Extract the [X, Y] coordinate from the center of the cell holding the provided text.  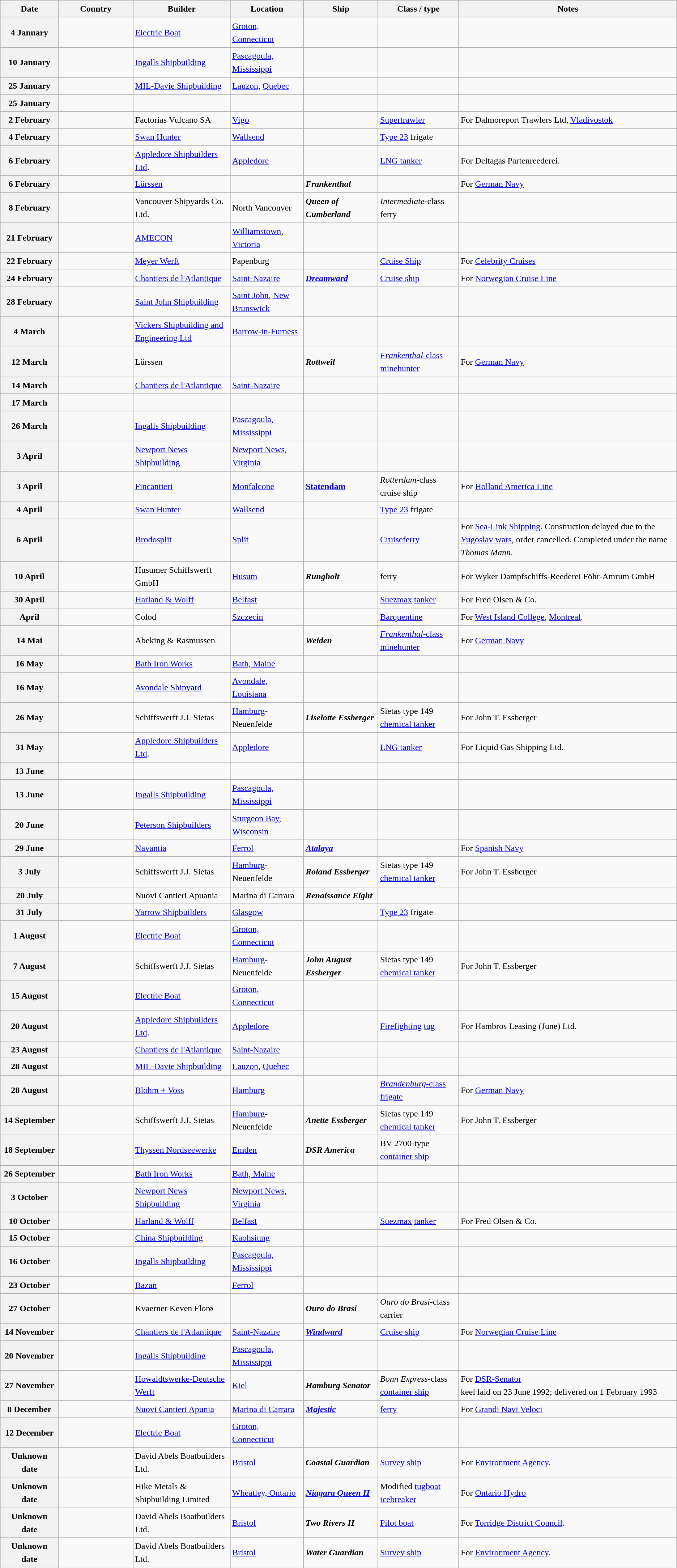
Firefighting tug [418, 1026]
Howaldtswerke-Deutsche Werft [182, 1386]
14 Mai [30, 640]
Colod [182, 616]
For Grandi Navi Veloci [568, 1409]
Dreamward [341, 279]
4 March [30, 332]
Husumer Schiffswerft GmbH [182, 576]
Rotterdam-class cruise ship [418, 486]
Glasgow [267, 912]
Nuovi Cantieri Apunia [182, 1409]
Liselotte Essberger [341, 718]
For Spanish Navy [568, 848]
Modified tugboat icebreaker [418, 1493]
14 September [30, 1120]
AMECON [182, 237]
6 April [30, 540]
23 October [30, 1285]
Fincantieri [182, 486]
For Hambros Leasing (June) Ltd. [568, 1026]
Barrow-in-Furness [267, 332]
24 February [30, 279]
Monfalcone [267, 486]
April [30, 616]
Roland Essberger [341, 872]
10 April [30, 576]
For Holland America Line [568, 486]
Szczecin [267, 616]
Vancouver Shipyards Co. Ltd. [182, 208]
28 February [30, 302]
North Vancouver [267, 208]
Intermediate-class ferry [418, 208]
Brodosplit [182, 540]
China Shipbuilding [182, 1238]
Split [267, 540]
7 August [30, 966]
Atalaya [341, 848]
20 July [30, 895]
Windward [341, 1332]
Pilot boat [418, 1523]
Niagara Queen II [341, 1493]
26 March [30, 426]
Location [267, 9]
Hike Metals & Shipbuilding Limited [182, 1493]
For Deltagas Partenreederei. [568, 161]
Blohm + Voss [182, 1090]
8 February [30, 208]
Water Guardian [341, 1553]
Nuovi Cantieri Apuania [182, 895]
21 February [30, 237]
20 June [30, 825]
3 October [30, 1198]
Peterson Shipbuilders [182, 825]
John August Essberger [341, 966]
8 December [30, 1409]
Date [30, 9]
23 August [30, 1049]
Renaissance Eight [341, 895]
Anette Essberger [341, 1120]
Meyer Werft [182, 261]
Ouro do Brasi-class carrier [418, 1308]
10 October [30, 1221]
Rungholt [341, 576]
12 March [30, 362]
Hamburg [267, 1090]
Sturgeon Bay, Wisconsin [267, 825]
Navantia [182, 848]
Vigo [267, 120]
For Celebrity Cruises [568, 261]
Country [96, 9]
Brandenburg-class frigate [418, 1090]
4 February [30, 137]
Vickers Shipbuilding and Engineering Ltd [182, 332]
18 September [30, 1150]
29 June [30, 848]
Avondale Shipyard [182, 687]
For Liquid Gas Shipping Ltd. [568, 747]
2 February [30, 120]
22 February [30, 261]
14 November [30, 1332]
BV 2700-type container ship [418, 1150]
31 May [30, 747]
17 March [30, 402]
For Wyker Dampfschiffs-Reederei Föhr-Amrum GmbH [568, 576]
Kvaerner Keven Florø [182, 1308]
Cruiseferry [418, 540]
Supertrawler [418, 120]
For DSR-Senatorkeel laid on 23 June 1992; delivered on 1 February 1993 [568, 1386]
4 April [30, 509]
Abeking & Rasmussen [182, 640]
20 August [30, 1026]
DSR America [341, 1150]
Weiden [341, 640]
Cruise Ship [418, 261]
Saint John Shipbuilding [182, 302]
Queen of Cumberland [341, 208]
Factorias Vulcano SA [182, 120]
10 January [30, 62]
Kaohsiung [267, 1238]
Two Rivers II [341, 1523]
Ouro do Brasi [341, 1308]
Williamstown, Victoria [267, 237]
30 April [30, 600]
27 October [30, 1308]
20 November [30, 1355]
Thyssen Nordseewerke [182, 1150]
For Ontario Hydro [568, 1493]
Papenburg [267, 261]
26 September [30, 1174]
15 August [30, 996]
15 October [30, 1238]
Notes [568, 9]
Avondale, Louisiana [267, 687]
Hamburg Senator [341, 1386]
Wheatley, Ontario [267, 1493]
1 August [30, 936]
3 July [30, 872]
26 May [30, 718]
Coastal Guardian [341, 1462]
Majestic [341, 1409]
Emden [267, 1150]
4 January [30, 33]
16 October [30, 1261]
Saint John, New Brunswick [267, 302]
Statendam [341, 486]
Bazan [182, 1285]
14 March [30, 386]
For West Island College, Montreal. [568, 616]
For Sea-Link Shipping. Construction delayed due to the Yugoslav wars, order cancelled. Completed under the name Thomas Mann. [568, 540]
27 November [30, 1386]
Husum [267, 576]
Ship [341, 9]
12 December [30, 1433]
Class / type [418, 9]
Yarrow Shipbuilders [182, 912]
Barquentine [418, 616]
For Dalmoreport Trawlers Ltd, Vladivostok [568, 120]
Kiel [267, 1386]
31 July [30, 912]
Frankenthal [341, 184]
Rottweil [341, 362]
Bonn Express-class container ship [418, 1386]
Builder [182, 9]
For Torridge District Council. [568, 1523]
